Extract the [x, y] coordinate from the center of the cell holding the provided text.  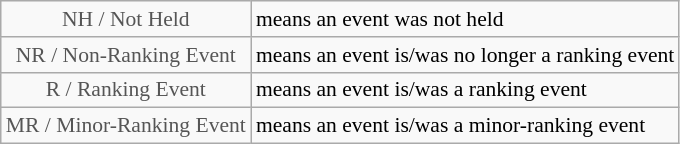
means an event is/was a minor-ranking event [466, 126]
NR / Non-Ranking Event [126, 55]
R / Ranking Event [126, 90]
means an event is/was no longer a ranking event [466, 55]
MR / Minor-Ranking Event [126, 126]
NH / Not Held [126, 19]
means an event is/was a ranking event [466, 90]
means an event was not held [466, 19]
